Scan for the cell matching the given text and deliver its (X, Y) coordinate at center. 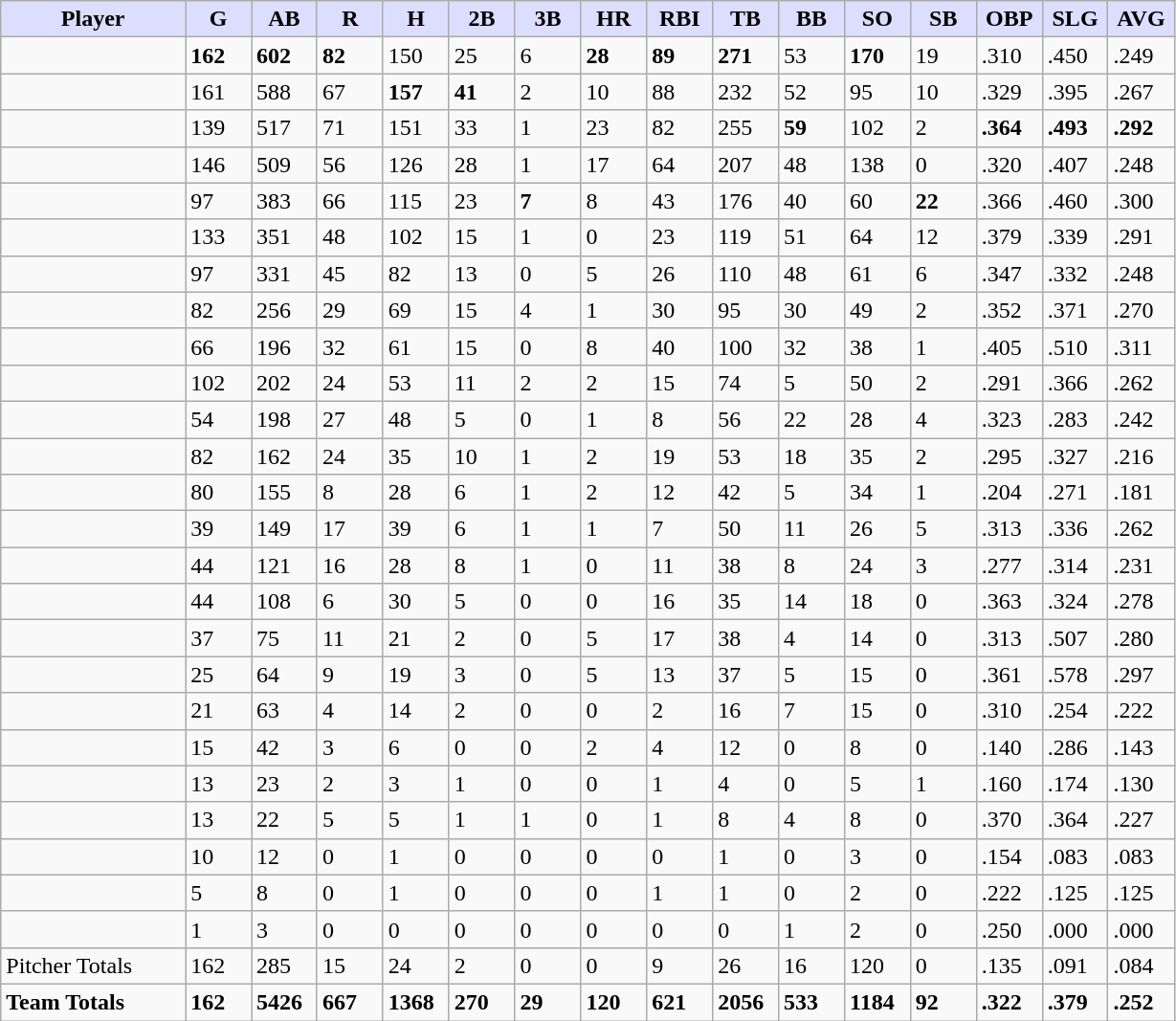
667 (350, 1002)
.329 (1009, 92)
.339 (1076, 237)
H (415, 19)
.460 (1076, 201)
.271 (1076, 493)
.143 (1141, 747)
.371 (1076, 310)
BB (811, 19)
119 (746, 237)
52 (811, 92)
509 (283, 165)
383 (283, 201)
198 (283, 419)
.252 (1141, 1002)
5426 (283, 1002)
.135 (1009, 966)
.295 (1009, 456)
G (218, 19)
271 (746, 55)
100 (746, 346)
.370 (1009, 820)
.314 (1076, 566)
.283 (1076, 419)
533 (811, 1002)
121 (283, 566)
1368 (415, 1002)
196 (283, 346)
TB (746, 19)
33 (482, 128)
115 (415, 201)
2B (482, 19)
161 (218, 92)
74 (746, 383)
.249 (1141, 55)
Team Totals (94, 1002)
.154 (1009, 856)
621 (679, 1002)
.267 (1141, 92)
351 (283, 237)
75 (283, 638)
517 (283, 128)
34 (876, 493)
.140 (1009, 747)
27 (350, 419)
.450 (1076, 55)
.242 (1141, 419)
.130 (1141, 784)
.311 (1141, 346)
AB (283, 19)
.395 (1076, 92)
110 (746, 274)
Player (94, 19)
108 (283, 602)
.250 (1009, 929)
71 (350, 128)
.510 (1076, 346)
AVG (1141, 19)
41 (482, 92)
.405 (1009, 346)
.286 (1076, 747)
Pitcher Totals (94, 966)
202 (283, 383)
588 (283, 92)
.363 (1009, 602)
.204 (1009, 493)
RBI (679, 19)
.300 (1141, 201)
HR (614, 19)
54 (218, 419)
133 (218, 237)
OBP (1009, 19)
2056 (746, 1002)
.347 (1009, 274)
.227 (1141, 820)
.352 (1009, 310)
.278 (1141, 602)
.578 (1076, 675)
88 (679, 92)
.181 (1141, 493)
.297 (1141, 675)
.216 (1141, 456)
R (350, 19)
67 (350, 92)
.332 (1076, 274)
151 (415, 128)
.320 (1009, 165)
.323 (1009, 419)
270 (482, 1002)
146 (218, 165)
176 (746, 201)
SB (943, 19)
3B (547, 19)
.160 (1009, 784)
.231 (1141, 566)
138 (876, 165)
92 (943, 1002)
.270 (1141, 310)
.322 (1009, 1002)
.084 (1141, 966)
63 (283, 711)
60 (876, 201)
51 (811, 237)
1184 (876, 1002)
.361 (1009, 675)
49 (876, 310)
43 (679, 201)
157 (415, 92)
.324 (1076, 602)
255 (746, 128)
SO (876, 19)
331 (283, 274)
.174 (1076, 784)
170 (876, 55)
80 (218, 493)
45 (350, 274)
89 (679, 55)
602 (283, 55)
.091 (1076, 966)
.493 (1076, 128)
.407 (1076, 165)
SLG (1076, 19)
126 (415, 165)
149 (283, 529)
256 (283, 310)
207 (746, 165)
155 (283, 493)
.277 (1009, 566)
150 (415, 55)
232 (746, 92)
.327 (1076, 456)
139 (218, 128)
59 (811, 128)
.254 (1076, 711)
285 (283, 966)
.292 (1141, 128)
69 (415, 310)
.507 (1076, 638)
.336 (1076, 529)
.280 (1141, 638)
